From the cell containing the given text, extract its center point as [x, y] coordinate. 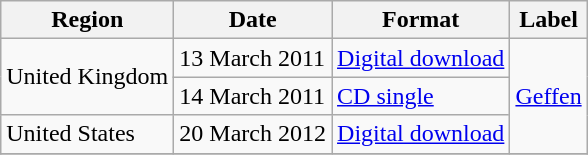
20 March 2012 [253, 134]
14 March 2011 [253, 96]
Format [421, 20]
Geffen [548, 96]
Date [253, 20]
United States [88, 134]
United Kingdom [88, 77]
13 March 2011 [253, 58]
Region [88, 20]
Label [548, 20]
CD single [421, 96]
